Search for the cell housing the specified text and yield its [X, Y] center coordinate. 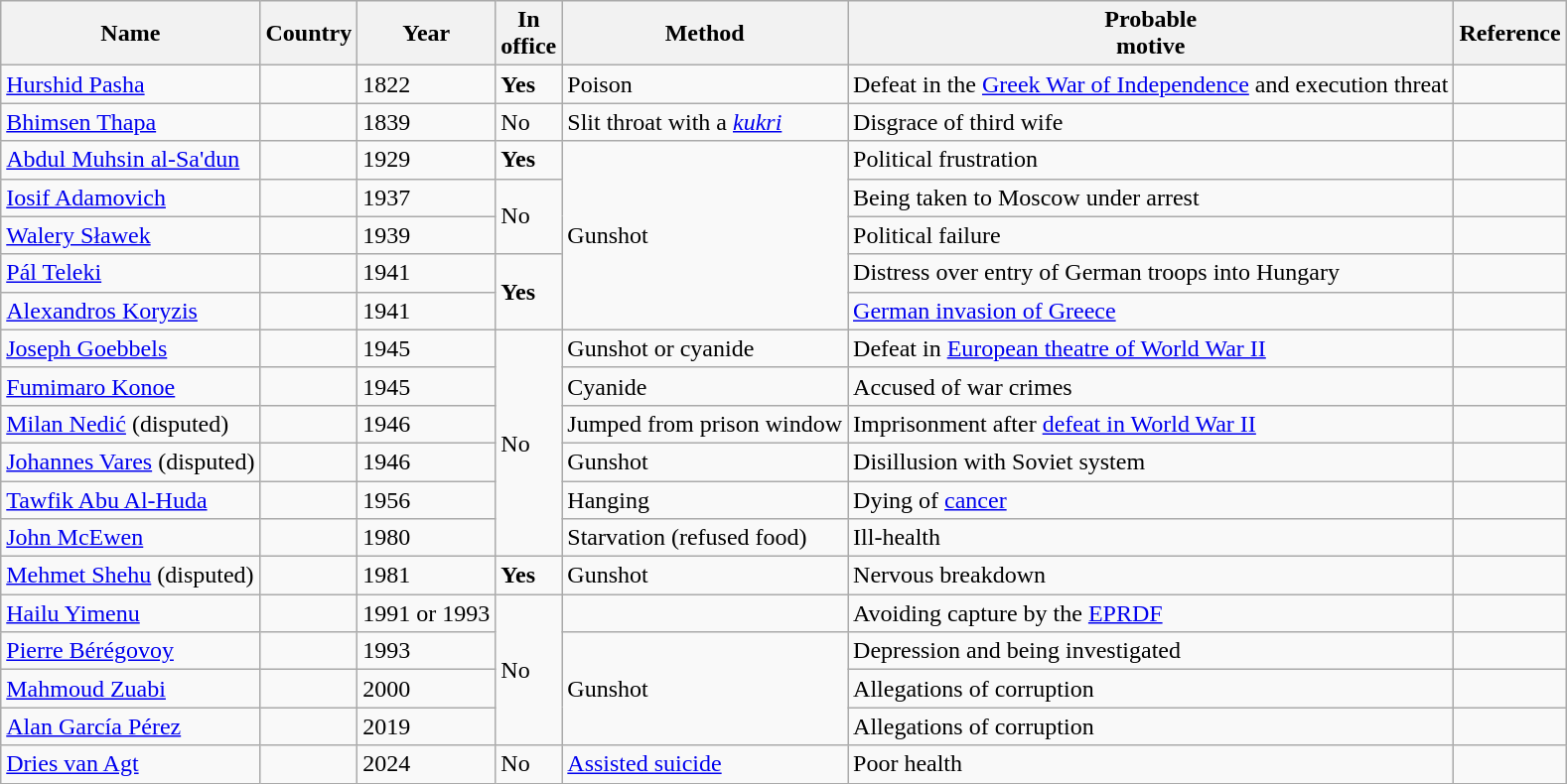
Political frustration [1151, 160]
Joseph Goebbels [131, 348]
Imprisonment after defeat in World War II [1151, 424]
Name [131, 34]
1980 [427, 538]
John McEwen [131, 538]
Year [427, 34]
Distress over entry of German troops into Hungary [1151, 273]
Abdul Muhsin al-Sa'dun [131, 160]
1993 [427, 651]
Jumped from prison window [705, 424]
2019 [427, 726]
Political failure [1151, 235]
Cyanide [705, 386]
1822 [427, 84]
Assisted suicide [705, 764]
Hurshid Pasha [131, 84]
2000 [427, 689]
Reference [1509, 34]
1939 [427, 235]
Accused of war crimes [1151, 386]
Walery Sławek [131, 235]
Disillusion with Soviet system [1151, 461]
Fumimaro Konoe [131, 386]
Iosif Adamovich [131, 197]
German invasion of Greece [1151, 311]
1937 [427, 197]
1981 [427, 576]
Slit throat with a kukri [705, 122]
Pál Teleki [131, 273]
Alexandros Koryzis [131, 311]
Milan Nedić (disputed) [131, 424]
Probablemotive [1151, 34]
Johannes Vares (disputed) [131, 461]
Defeat in European theatre of World War II [1151, 348]
Gunshot or cyanide [705, 348]
Defeat in the Greek War of Independence and execution threat [1151, 84]
Poor health [1151, 764]
1839 [427, 122]
Ill-health [1151, 538]
Alan García Pérez [131, 726]
Poison [705, 84]
Bhimsen Thapa [131, 122]
Nervous breakdown [1151, 576]
Dries van Agt [131, 764]
Hailu Yimenu [131, 613]
Dying of cancer [1151, 499]
Method [705, 34]
Disgrace of third wife [1151, 122]
1991 or 1993 [427, 613]
Country [309, 34]
Mahmoud Zuabi [131, 689]
Depression and being investigated [1151, 651]
Hanging [705, 499]
2024 [427, 764]
Being taken to Moscow under arrest [1151, 197]
In office [528, 34]
1929 [427, 160]
Pierre Bérégovoy [131, 651]
Avoiding capture by the EPRDF [1151, 613]
Starvation (refused food) [705, 538]
1956 [427, 499]
Mehmet Shehu (disputed) [131, 576]
Tawfik Abu Al-Huda [131, 499]
